Identify which cell holds the provided text, then report its [x, y] central coordinate. 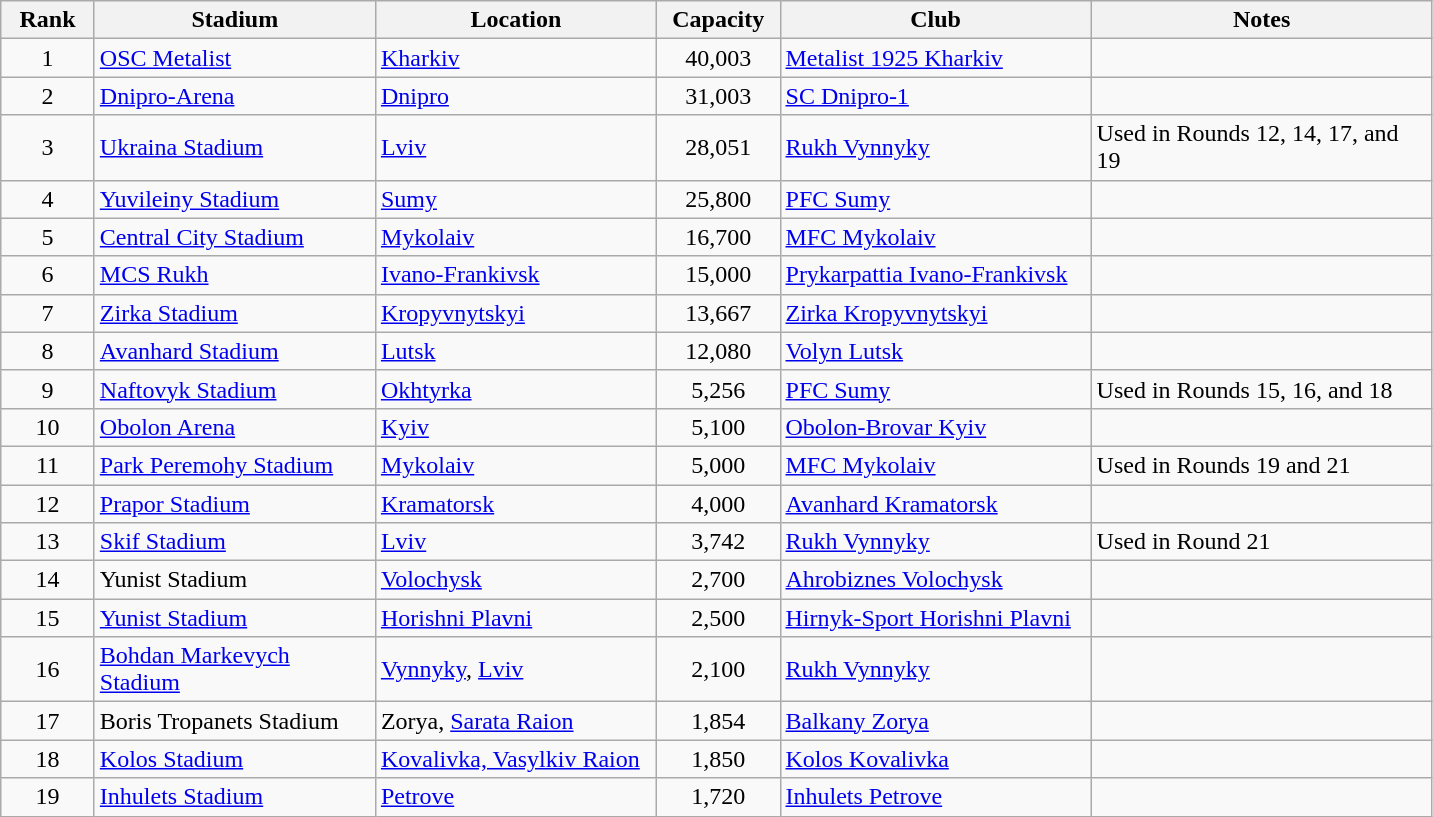
9 [48, 389]
12 [48, 503]
13 [48, 542]
Ahrobiznes Volochysk [936, 580]
Yuvileiny Stadium [234, 199]
Lutsk [516, 351]
Obolon-Brovar Kyiv [936, 427]
Kropyvnytskyi [516, 313]
Zirka Kropyvnytskyi [936, 313]
Used in Rounds 12, 14, 17, and 19 [1262, 148]
Prykarpattia Ivano-Frankivsk [936, 275]
2 [48, 96]
Avanhard Kramatorsk [936, 503]
Metalist 1925 Kharkiv [936, 58]
Boris Tropanets Stadium [234, 721]
Dnipro-Arena [234, 96]
Balkany Zorya [936, 721]
Ivano-Frankivsk [516, 275]
Club [936, 20]
Volochysk [516, 580]
Kharkiv [516, 58]
Zorya, Sarata Raion [516, 721]
Skif Stadium [234, 542]
Prapor Stadium [234, 503]
5,256 [718, 389]
28,051 [718, 148]
15,000 [718, 275]
Sumy [516, 199]
13,667 [718, 313]
Bohdan Markevych Stadium [234, 670]
Used in Round 21 [1262, 542]
MCS Rukh [234, 275]
Horishni Plavni [516, 618]
Kolos Stadium [234, 759]
1 [48, 58]
3 [48, 148]
11 [48, 465]
1,854 [718, 721]
OSC Metalist [234, 58]
Notes [1262, 20]
Kolos Kovalivka [936, 759]
Naftovyk Stadium [234, 389]
5,100 [718, 427]
2,500 [718, 618]
Inhulets Stadium [234, 797]
25,800 [718, 199]
31,003 [718, 96]
4 [48, 199]
7 [48, 313]
2,100 [718, 670]
Location [516, 20]
16,700 [718, 237]
Vynnyky, Lviv [516, 670]
10 [48, 427]
8 [48, 351]
Zirka Stadium [234, 313]
Park Peremohy Stadium [234, 465]
Inhulets Petrove [936, 797]
1,850 [718, 759]
Volyn Lutsk [936, 351]
5,000 [718, 465]
15 [48, 618]
17 [48, 721]
19 [48, 797]
1,720 [718, 797]
Avanhard Stadium [234, 351]
Used in Rounds 19 and 21 [1262, 465]
Hirnyk-Sport Horishni Plavni [936, 618]
Ukraina Stadium [234, 148]
4,000 [718, 503]
Rank [48, 20]
40,003 [718, 58]
6 [48, 275]
Obolon Arena [234, 427]
Used in Rounds 15, 16, and 18 [1262, 389]
3,742 [718, 542]
Kramatorsk [516, 503]
2,700 [718, 580]
SC Dnipro-1 [936, 96]
Kovalivka, Vasylkiv Raion [516, 759]
12,080 [718, 351]
14 [48, 580]
5 [48, 237]
Capacity [718, 20]
Petrove [516, 797]
Stadium [234, 20]
Central City Stadium [234, 237]
Dnipro [516, 96]
16 [48, 670]
18 [48, 759]
Okhtyrka [516, 389]
Kyiv [516, 427]
